Extract the (X, Y) coordinate from the center of the cell holding the provided text.  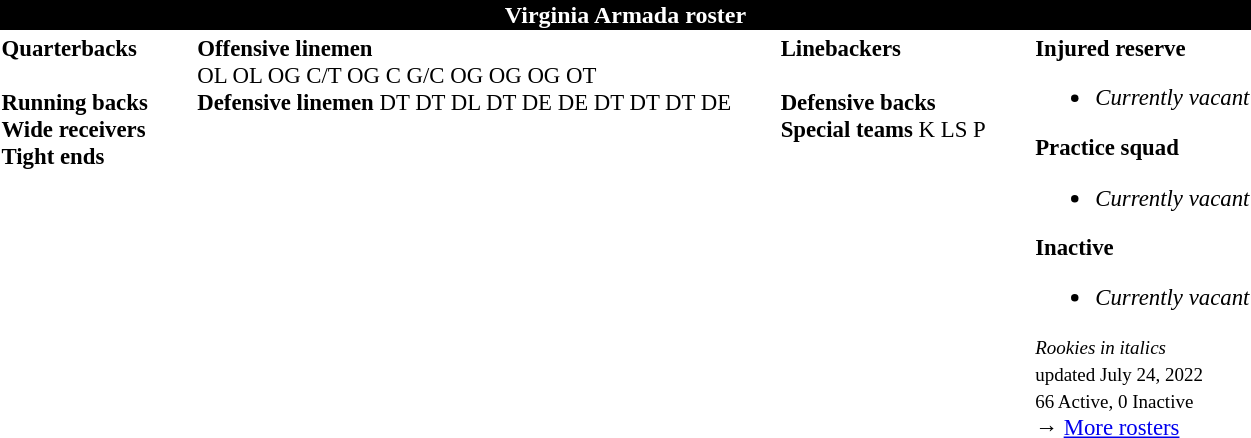
Virginia Armada roster (626, 15)
